Identify which cell holds the provided text, then report its (X, Y) central coordinate. 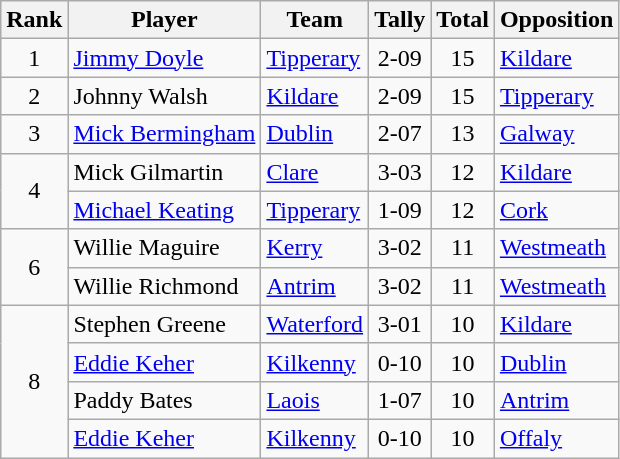
Willie Maguire (164, 248)
13 (463, 134)
3-03 (400, 172)
3-01 (400, 324)
Cork (556, 210)
Opposition (556, 20)
1 (34, 58)
Jimmy Doyle (164, 58)
Kerry (315, 248)
4 (34, 191)
Paddy Bates (164, 400)
Offaly (556, 438)
Team (315, 20)
Galway (556, 134)
Mick Gilmartin (164, 172)
Total (463, 20)
Laois (315, 400)
Waterford (315, 324)
2-07 (400, 134)
Player (164, 20)
Rank (34, 20)
8 (34, 381)
Clare (315, 172)
Stephen Greene (164, 324)
1-09 (400, 210)
3 (34, 134)
6 (34, 267)
Johnny Walsh (164, 96)
Willie Richmond (164, 286)
Mick Bermingham (164, 134)
Michael Keating (164, 210)
2 (34, 96)
Tally (400, 20)
1-07 (400, 400)
